Output the (x, y) coordinate of the center of the cell containing the given text.  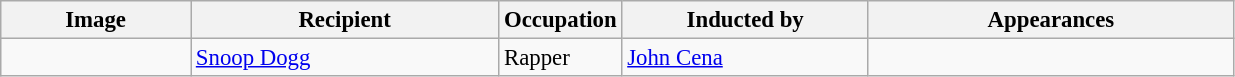
Image (96, 20)
John Cena (746, 58)
Recipient (345, 20)
Inducted by (746, 20)
Occupation (560, 20)
Appearances (1050, 20)
Rapper (560, 58)
Snoop Dogg (345, 58)
